Locate the cell with the specified text and output its [x, y] center coordinate. 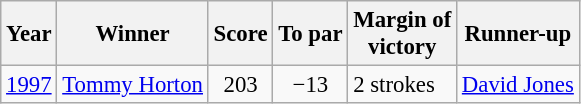
Year [29, 34]
To par [310, 34]
Winner [132, 34]
Tommy Horton [132, 85]
Margin ofvictory [402, 34]
1997 [29, 85]
David Jones [518, 85]
203 [240, 85]
Runner-up [518, 34]
2 strokes [402, 85]
−13 [310, 85]
Score [240, 34]
